Capture the cell that displays the provided text and extract its [X, Y] central coordinate. 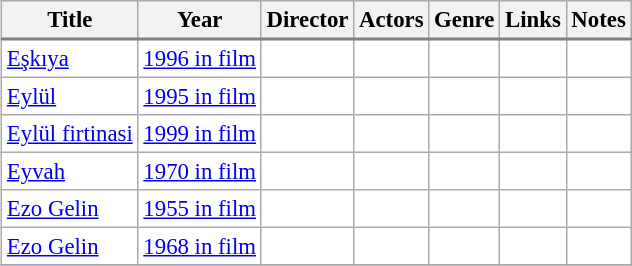
Eylül [70, 96]
1995 in film [200, 96]
Year [200, 20]
Director [307, 20]
1996 in film [200, 58]
1999 in film [200, 134]
Genre [464, 20]
1970 in film [200, 172]
Eyvah [70, 172]
Notes [598, 20]
Eylül firtinasi [70, 134]
Links [533, 20]
1955 in film [200, 209]
Eşkıya [70, 58]
Actors [392, 20]
1968 in film [200, 247]
Title [70, 20]
